Extract the (x, y) coordinate from the center of the cell holding the provided text.  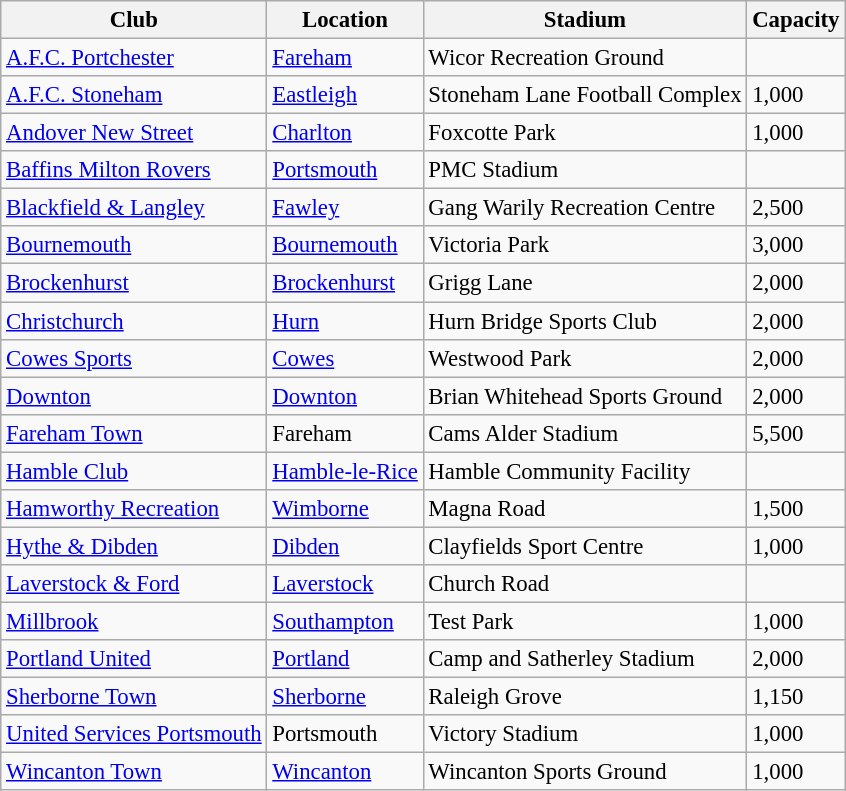
Laverstock (345, 584)
Christchurch (134, 321)
Test Park (585, 621)
Hamble Club (134, 471)
Location (345, 20)
Magna Road (585, 509)
Hamworthy Recreation (134, 509)
Clayfields Sport Centre (585, 546)
A.F.C. Portchester (134, 58)
United Services Portsmouth (134, 734)
Millbrook (134, 621)
Stadium (585, 20)
Southampton (345, 621)
Foxcotte Park (585, 133)
Wincanton Sports Ground (585, 772)
Wimborne (345, 509)
Hurn Bridge Sports Club (585, 321)
Wincanton (345, 772)
Eastleigh (345, 95)
Charlton (345, 133)
Portland United (134, 659)
3,000 (796, 245)
Stoneham Lane Football Complex (585, 95)
Hamble Community Facility (585, 471)
Grigg Lane (585, 283)
Andover New Street (134, 133)
Cams Alder Stadium (585, 433)
Laverstock & Ford (134, 584)
Wicor Recreation Ground (585, 58)
Brian Whitehead Sports Ground (585, 396)
Hamble-le-Rice (345, 471)
Capacity (796, 20)
Wincanton Town (134, 772)
Cowes Sports (134, 358)
Portland (345, 659)
Baffins Milton Rovers (134, 170)
PMC Stadium (585, 170)
Cowes (345, 358)
Westwood Park (585, 358)
2,500 (796, 208)
Fawley (345, 208)
Gang Warily Recreation Centre (585, 208)
5,500 (796, 433)
Hurn (345, 321)
Blackfield & Langley (134, 208)
Victoria Park (585, 245)
Victory Stadium (585, 734)
Hythe & Dibden (134, 546)
1,150 (796, 697)
Raleigh Grove (585, 697)
Church Road (585, 584)
A.F.C. Stoneham (134, 95)
Club (134, 20)
Sherborne (345, 697)
Sherborne Town (134, 697)
Camp and Satherley Stadium (585, 659)
Fareham Town (134, 433)
Dibden (345, 546)
1,500 (796, 509)
